Return [x, y] of the center of cell containing provided text 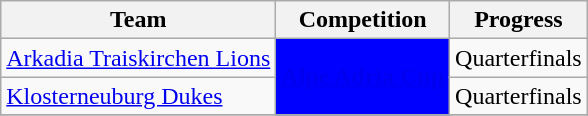
Arkadia Traiskirchen Lions [138, 58]
Alpe Adria Cup [363, 77]
Competition [363, 20]
Progress [519, 20]
Klosterneuburg Dukes [138, 96]
Team [138, 20]
